Return the (X, Y) coordinate for the center point of the cell that contains the specified text.  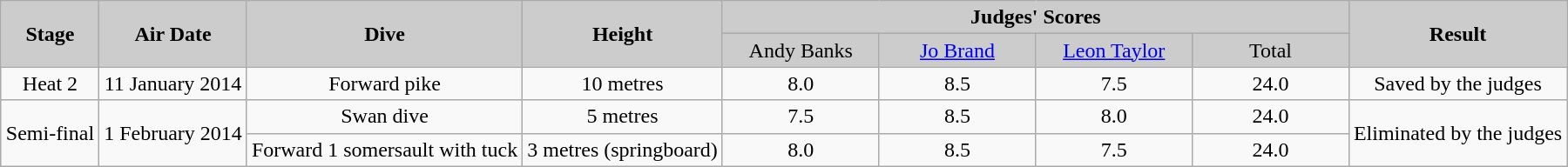
Judges' Scores (1035, 17)
Stage (50, 34)
10 metres (623, 83)
Eliminated by the judges (1457, 133)
5 metres (623, 117)
Saved by the judges (1457, 83)
1 February 2014 (173, 133)
Leon Taylor (1114, 50)
Air Date (173, 34)
Jo Brand (957, 50)
Dive (384, 34)
3 metres (springboard) (623, 150)
Height (623, 34)
11 January 2014 (173, 83)
Heat 2 (50, 83)
Result (1457, 34)
Andy Banks (801, 50)
Forward pike (384, 83)
Total (1271, 50)
Semi-final (50, 133)
Forward 1 somersault with tuck (384, 150)
Swan dive (384, 117)
